For the text-containing cell, return its midpoint in (X, Y) coordinate format. 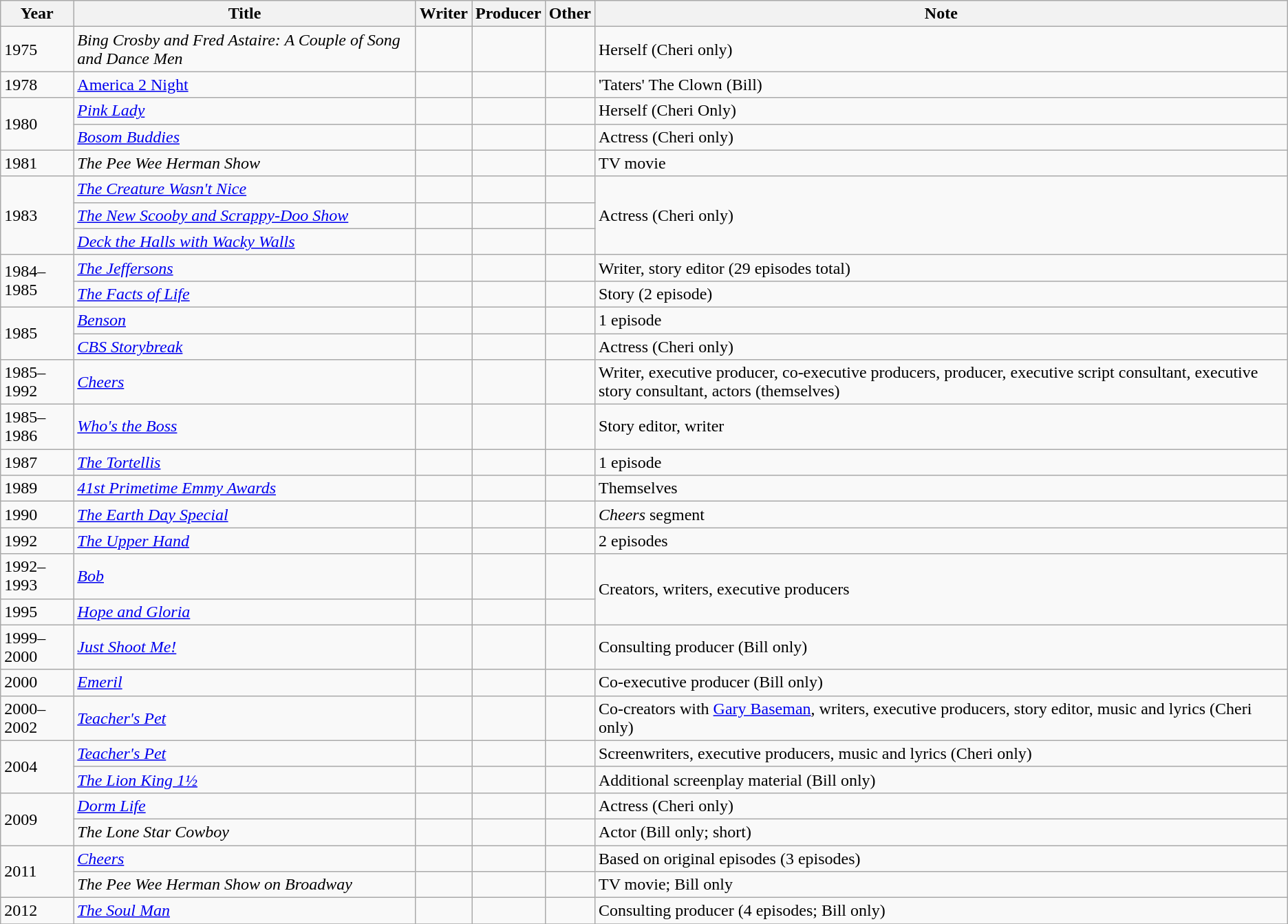
The Upper Hand (245, 541)
1980 (37, 124)
Screenwriters, executive producers, music and lyrics (Cheri only) (941, 753)
Just Shoot Me! (245, 647)
CBS Storybreak (245, 346)
Title (245, 14)
The Facts of Life (245, 294)
The Lone Star Cowboy (245, 832)
Writer (443, 14)
41st Primetime Emmy Awards (245, 488)
1983 (37, 215)
Other (570, 14)
2000 (37, 683)
2009 (37, 819)
1975 (37, 50)
Co-creators with Gary Baseman, writers, executive producers, story editor, music and lyrics (Cheri only) (941, 718)
Consulting producer (4 episodes; Bill only) (941, 911)
2011 (37, 871)
Writer, executive producer, co-executive producers, producer, executive script consultant, executive story consultant, actors (themselves) (941, 383)
1985 (37, 333)
1984–1985 (37, 281)
The Creature Wasn't Nice (245, 189)
Benson (245, 320)
2004 (37, 766)
Year (37, 14)
Herself (Cheri only) (941, 50)
1981 (37, 163)
The Soul Man (245, 911)
Herself (Cheri Only) (941, 111)
Story (2 episode) (941, 294)
The Pee Wee Herman Show on Broadway (245, 885)
Creators, writers, executive producers (941, 589)
The Pee Wee Herman Show (245, 163)
Who's the Boss (245, 427)
1990 (37, 515)
Actor (Bill only; short) (941, 832)
1992–1993 (37, 577)
America 2 Night (245, 85)
TV movie (941, 163)
Note (941, 14)
Consulting producer (Bill only) (941, 647)
Based on original episodes (3 episodes) (941, 858)
Additional screenplay material (Bill only) (941, 780)
The Earth Day Special (245, 515)
Dorm Life (245, 806)
Cheers segment (941, 515)
1992 (37, 541)
1987 (37, 462)
1989 (37, 488)
Emeril (245, 683)
1985–1992 (37, 383)
Bing Crosby and Fred Astaire: A Couple of Song and Dance Men (245, 50)
1985–1986 (37, 427)
Hope and Gloria (245, 612)
'Taters' The Clown (Bill) (941, 85)
Bosom Buddies (245, 137)
The Tortellis (245, 462)
Producer (509, 14)
Bob (245, 577)
Writer, story editor (29 episodes total) (941, 268)
1995 (37, 612)
The Jeffersons (245, 268)
2012 (37, 911)
Themselves (941, 488)
Co-executive producer (Bill only) (941, 683)
2000–2002 (37, 718)
Deck the Halls with Wacky Walls (245, 241)
1978 (37, 85)
The New Scooby and Scrappy-Doo Show (245, 215)
1999–2000 (37, 647)
TV movie; Bill only (941, 885)
Pink Lady (245, 111)
The Lion King 1½ (245, 780)
Story editor, writer (941, 427)
2 episodes (941, 541)
